Locate the cell with the specified text and output its (X, Y) center coordinate. 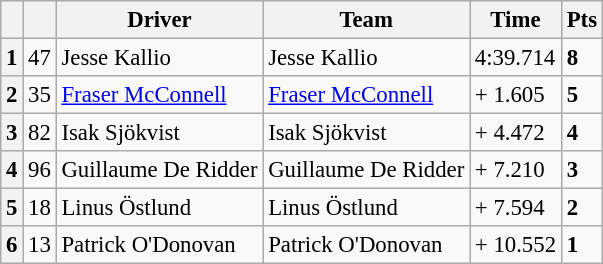
4:39.714 (516, 58)
6 (12, 245)
Team (366, 20)
82 (40, 133)
+ 7.594 (516, 208)
Driver (160, 20)
+ 10.552 (516, 245)
8 (582, 58)
+ 7.210 (516, 170)
+ 1.605 (516, 95)
Pts (582, 20)
35 (40, 95)
+ 4.472 (516, 133)
18 (40, 208)
96 (40, 170)
47 (40, 58)
Time (516, 20)
13 (40, 245)
